Identify which cell holds the provided text, then report its (x, y) central coordinate. 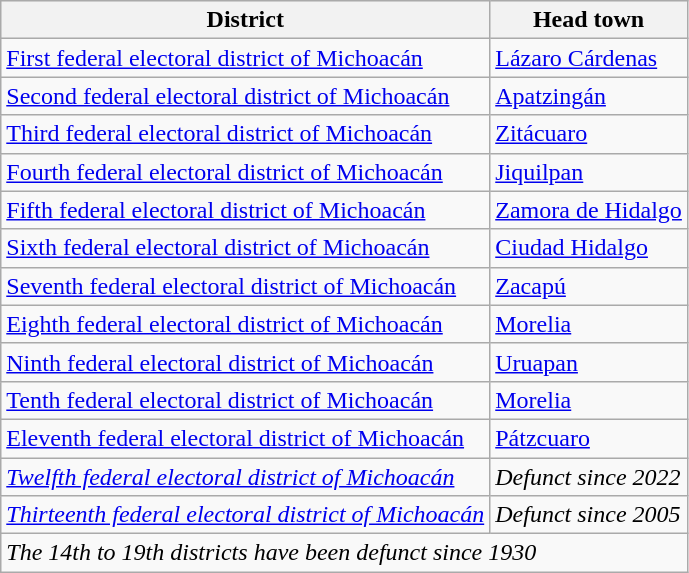
The 14th to 19th districts have been defunct since 1930 (344, 553)
Jiquilpan (589, 172)
District (246, 20)
Ciudad Hidalgo (589, 248)
Defunct since 2022 (589, 477)
Uruapan (589, 362)
First federal electoral district of Michoacán (246, 58)
Eighth federal electoral district of Michoacán (246, 324)
Third federal electoral district of Michoacán (246, 134)
Zitácuaro (589, 134)
Defunct since 2005 (589, 515)
Apatzingán (589, 96)
Thirteenth federal electoral district of Michoacán (246, 515)
Twelfth federal electoral district of Michoacán (246, 477)
Fourth federal electoral district of Michoacán (246, 172)
Zacapú (589, 286)
Head town (589, 20)
Zamora de Hidalgo (589, 210)
Pátzcuaro (589, 438)
Tenth federal electoral district of Michoacán (246, 400)
Eleventh federal electoral district of Michoacán (246, 438)
Ninth federal electoral district of Michoacán (246, 362)
Lázaro Cárdenas (589, 58)
Second federal electoral district of Michoacán (246, 96)
Seventh federal electoral district of Michoacán (246, 286)
Sixth federal electoral district of Michoacán (246, 248)
Fifth federal electoral district of Michoacán (246, 210)
